Output the [x, y] coordinate of the center of the cell containing the given text.  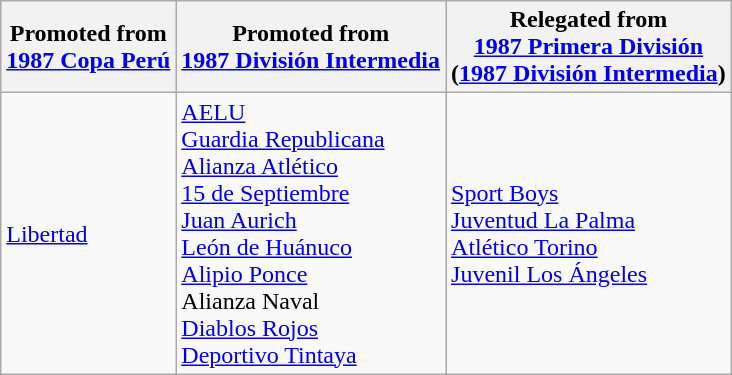
AELU Guardia Republicana Alianza Atlético 15 de Septiembre Juan Aurich León de Huánuco Alipio Ponce Alianza Naval Diablos Rojos Deportivo Tintaya [311, 234]
Libertad [88, 234]
Promoted from1987 División Intermedia [311, 47]
Promoted from1987 Copa Perú [88, 47]
Sport Boys Juventud La Palma Atlético Torino Juvenil Los Ángeles [589, 234]
Relegated from1987 Primera División(1987 División Intermedia) [589, 47]
